Output the (x, y) coordinate of the center of the cell containing the given text.  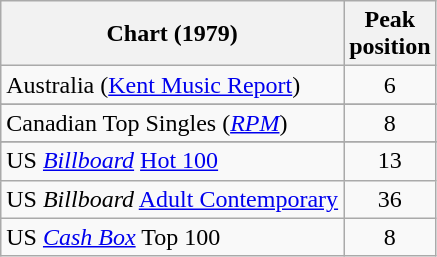
6 (390, 85)
US Billboard Hot 100 (172, 161)
Peakposition (390, 34)
Chart (1979) (172, 34)
36 (390, 199)
Australia (Kent Music Report) (172, 85)
US Cash Box Top 100 (172, 237)
13 (390, 161)
US Billboard Adult Contemporary (172, 199)
Canadian Top Singles (RPM) (172, 123)
